Output the [X, Y] coordinate of the center of the cell containing the given text.  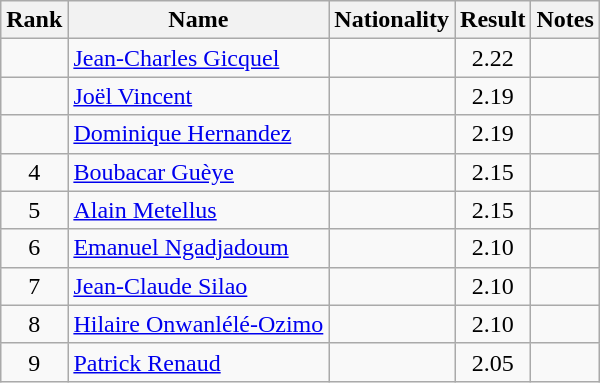
Alain Metellus [198, 210]
5 [34, 210]
Name [198, 20]
Result [493, 20]
Jean-Claude Silao [198, 286]
4 [34, 172]
Joël Vincent [198, 96]
Notes [565, 20]
Nationality [392, 20]
2.22 [493, 58]
Patrick Renaud [198, 362]
Boubacar Guèye [198, 172]
Hilaire Onwanlélé-Ozimo [198, 324]
8 [34, 324]
9 [34, 362]
Emanuel Ngadjadoum [198, 248]
6 [34, 248]
Jean-Charles Gicquel [198, 58]
2.05 [493, 362]
Rank [34, 20]
7 [34, 286]
Dominique Hernandez [198, 134]
